Find where the given text appears and provide that cell's center as (X, Y) coordinate. 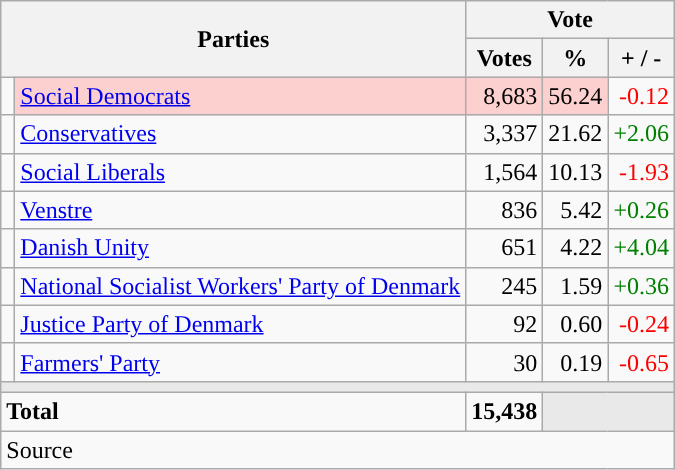
5.42 (576, 210)
-0.12 (642, 96)
-1.93 (642, 172)
Farmers' Party (240, 362)
-0.65 (642, 362)
0.19 (576, 362)
Source (338, 449)
Total (234, 411)
10.13 (576, 172)
+ / - (642, 58)
21.62 (576, 134)
Social Democrats (240, 96)
836 (504, 210)
-0.24 (642, 324)
8,683 (504, 96)
3,337 (504, 134)
% (576, 58)
Votes (504, 58)
Social Liberals (240, 172)
+0.36 (642, 286)
+2.06 (642, 134)
Justice Party of Denmark (240, 324)
National Socialist Workers' Party of Denmark (240, 286)
Parties (234, 39)
1,564 (504, 172)
651 (504, 248)
0.60 (576, 324)
Venstre (240, 210)
92 (504, 324)
56.24 (576, 96)
+0.26 (642, 210)
Danish Unity (240, 248)
4.22 (576, 248)
Vote (570, 20)
Conservatives (240, 134)
+4.04 (642, 248)
245 (504, 286)
30 (504, 362)
15,438 (504, 411)
1.59 (576, 286)
